Extract the [X, Y] coordinate from the center of the cell holding the provided text.  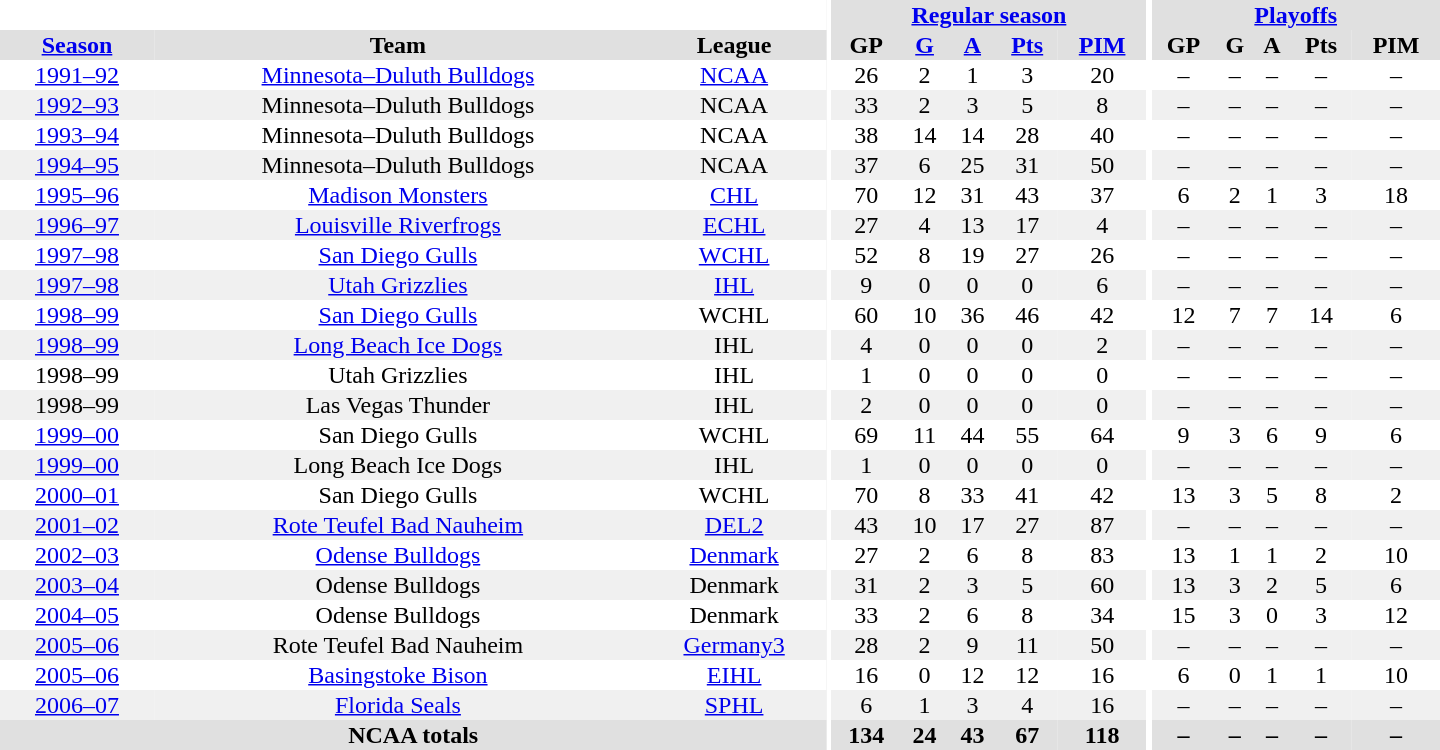
EIHL [734, 675]
69 [866, 435]
Season [77, 45]
2006–07 [77, 705]
SPHL [734, 705]
118 [1102, 735]
CHL [734, 195]
1991–92 [77, 75]
36 [972, 315]
1996–97 [77, 225]
Las Vegas Thunder [398, 405]
1993–94 [77, 135]
ECHL [734, 225]
Playoffs [1296, 15]
34 [1102, 615]
38 [866, 135]
2000–01 [77, 495]
18 [1396, 195]
League [734, 45]
1995–96 [77, 195]
1992–93 [77, 105]
19 [972, 255]
Regular season [989, 15]
24 [925, 735]
44 [972, 435]
40 [1102, 135]
DEL2 [734, 525]
2002–03 [77, 555]
52 [866, 255]
46 [1027, 315]
41 [1027, 495]
64 [1102, 435]
Florida Seals [398, 705]
134 [866, 735]
83 [1102, 555]
2001–02 [77, 525]
1994–95 [77, 165]
55 [1027, 435]
67 [1027, 735]
Team [398, 45]
Germany3 [734, 645]
NCAA totals [413, 735]
2004–05 [77, 615]
Louisville Riverfrogs [398, 225]
Basingstoke Bison [398, 675]
Madison Monsters [398, 195]
25 [972, 165]
15 [1183, 615]
2003–04 [77, 585]
87 [1102, 525]
20 [1102, 75]
